Return [X, Y] of the center of cell containing provided text 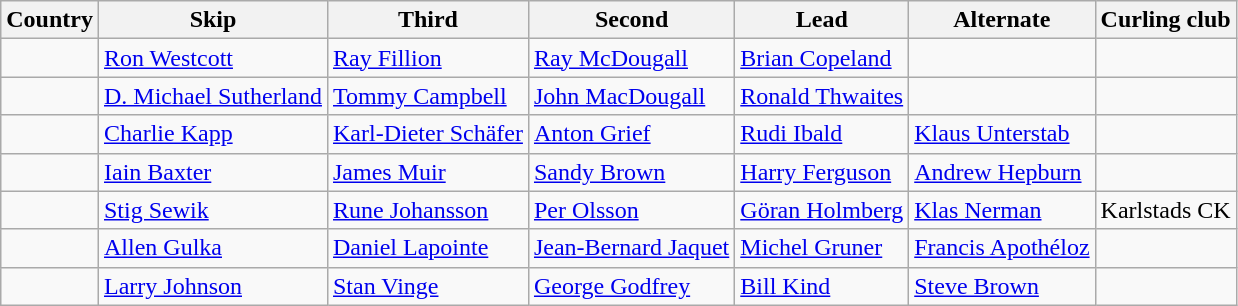
Ron Westcott [212, 58]
Allen Gulka [212, 248]
Ray Fillion [428, 58]
James Muir [428, 172]
Göran Holmberg [822, 210]
Stan Vinge [428, 286]
Lead [822, 20]
Charlie Kapp [212, 134]
Iain Baxter [212, 172]
Alternate [1002, 20]
Andrew Hepburn [1002, 172]
Steve Brown [1002, 286]
Jean-Bernard Jaquet [631, 248]
Larry Johnson [212, 286]
Ronald Thwaites [822, 96]
Rudi Ibald [822, 134]
Third [428, 20]
Harry Ferguson [822, 172]
Brian Copeland [822, 58]
Sandy Brown [631, 172]
Daniel Lapointe [428, 248]
D. Michael Sutherland [212, 96]
Klaus Unterstab [1002, 134]
Klas Nerman [1002, 210]
Karl-Dieter Schäfer [428, 134]
Stig Sewik [212, 210]
Skip [212, 20]
Anton Grief [631, 134]
George Godfrey [631, 286]
John MacDougall [631, 96]
Ray McDougall [631, 58]
Rune Johansson [428, 210]
Karlstads CK [1166, 210]
Curling club [1166, 20]
Michel Gruner [822, 248]
Country [50, 20]
Francis Apothéloz [1002, 248]
Second [631, 20]
Bill Kind [822, 286]
Tommy Campbell [428, 96]
Per Olsson [631, 210]
